Search for the cell housing the specified text and yield its (x, y) center coordinate. 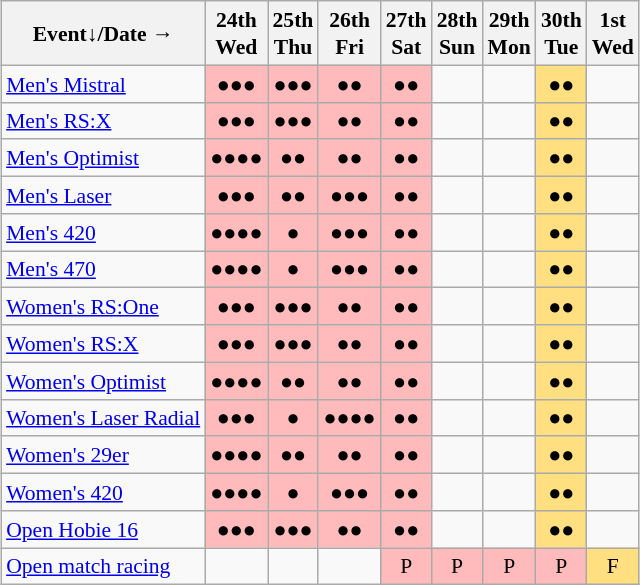
25thThu (294, 33)
26thFri (349, 33)
30thTue (562, 33)
Men's 470 (103, 268)
Men's RS:X (103, 120)
Women's 420 (103, 492)
1stWed (613, 33)
Men's Optimist (103, 158)
Women's 29er (103, 454)
28thSun (458, 33)
Women's RS:One (103, 306)
Women's Laser Radial (103, 418)
Women's Optimist (103, 380)
Open Hobie 16 (103, 528)
Men's Mistral (103, 84)
Men's Laser (103, 194)
Open match racing (103, 566)
Men's 420 (103, 232)
27thSat (406, 33)
F (613, 566)
24thWed (236, 33)
Event↓/Date → (103, 33)
Women's RS:X (103, 344)
29thMon (510, 33)
